Return the (X, Y) coordinate for the center point of the cell that contains the specified text.  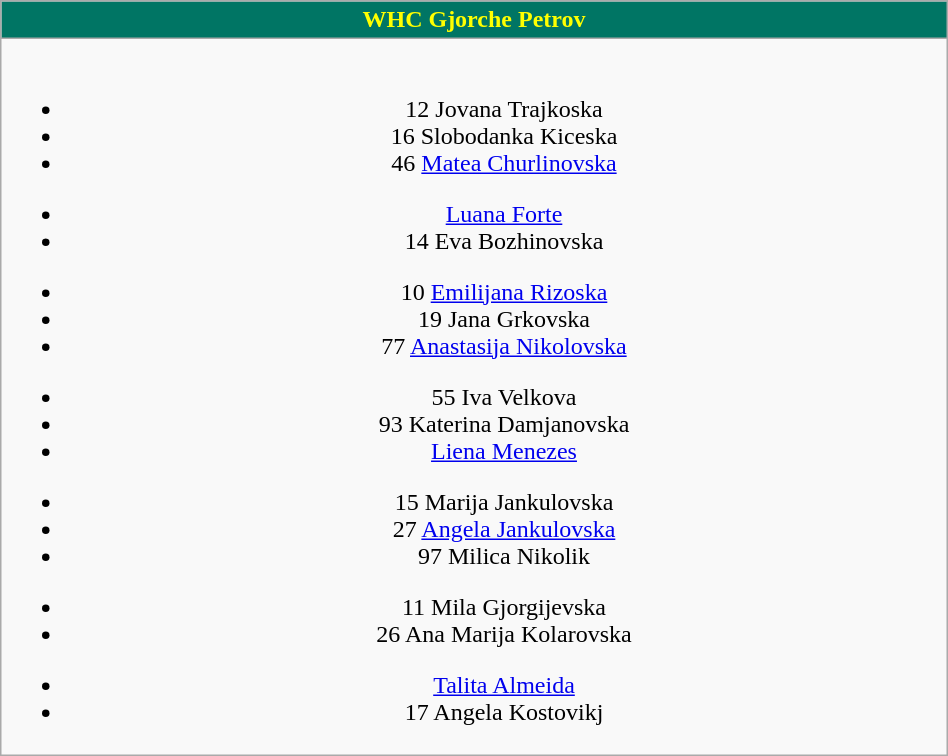
WHC Gjorche Petrov (474, 20)
